Scan for the cell matching the given text and deliver its (x, y) coordinate at center. 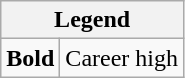
Career high (122, 58)
Legend (92, 20)
Bold (30, 58)
